Detect which cell encompasses the target text, then output its (X, Y) center coordinate. 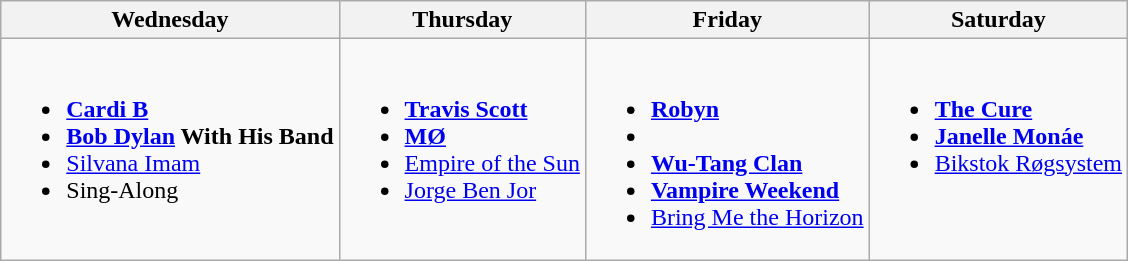
Travis ScottMØEmpire of the SunJorge Ben Jor (462, 150)
RobynWu-Tang ClanVampire WeekendBring Me the Horizon (727, 150)
Friday (727, 20)
The CureJanelle MonáeBikstok Røgsystem (998, 150)
Cardi BBob Dylan With His BandSilvana ImamSing-Along (170, 150)
Saturday (998, 20)
Wednesday (170, 20)
Thursday (462, 20)
